From the cell containing the given text, extract its center point as [x, y] coordinate. 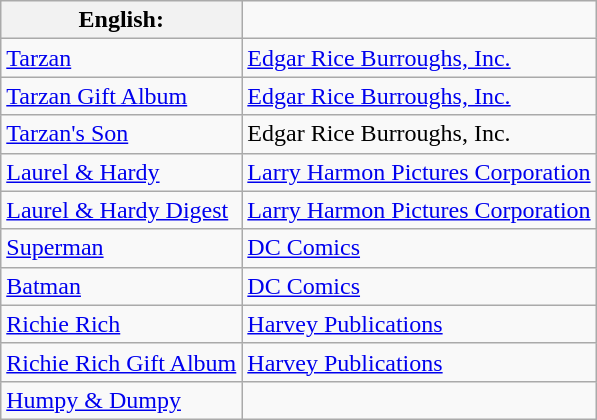
Superman [122, 248]
Humpy & Dumpy [122, 400]
Tarzan's Son [122, 134]
Laurel & Hardy Digest [122, 210]
English: [122, 20]
Tarzan [122, 58]
Tarzan Gift Album [122, 96]
Laurel & Hardy [122, 172]
Batman [122, 286]
Richie Rich [122, 324]
Richie Rich Gift Album [122, 362]
